Determine the (x, y) coordinate at the center of the cell enclosing the given text.  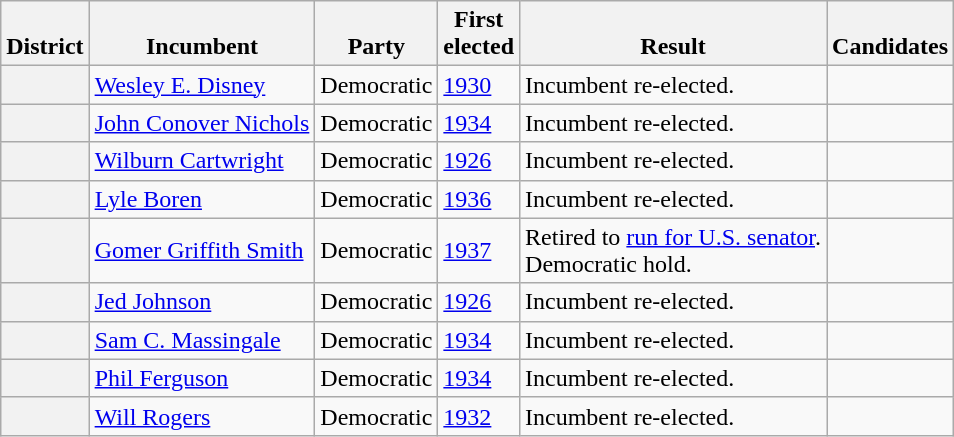
Party (376, 34)
Lyle Boren (202, 199)
Gomer Griffith Smith (202, 250)
1937 (479, 250)
Wesley E. Disney (202, 85)
Sam C. Massingale (202, 340)
Wilburn Cartwright (202, 161)
Phil Ferguson (202, 378)
District (45, 34)
Firstelected (479, 34)
1936 (479, 199)
Candidates (890, 34)
Retired to run for U.S. senator.Democratic hold. (674, 250)
Result (674, 34)
Will Rogers (202, 416)
Incumbent (202, 34)
John Conover Nichols (202, 123)
Jed Johnson (202, 302)
1932 (479, 416)
1930 (479, 85)
